Determine the (x, y) coordinate at the center of the cell enclosing the given text.  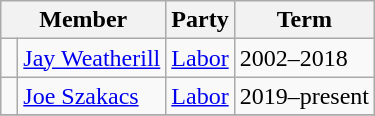
Party (200, 20)
2019–present (304, 96)
Member (84, 20)
Joe Szakacs (92, 96)
Jay Weatherill (92, 58)
Term (304, 20)
2002–2018 (304, 58)
